Return the [x, y] coordinate for the center point of the cell that contains the specified text.  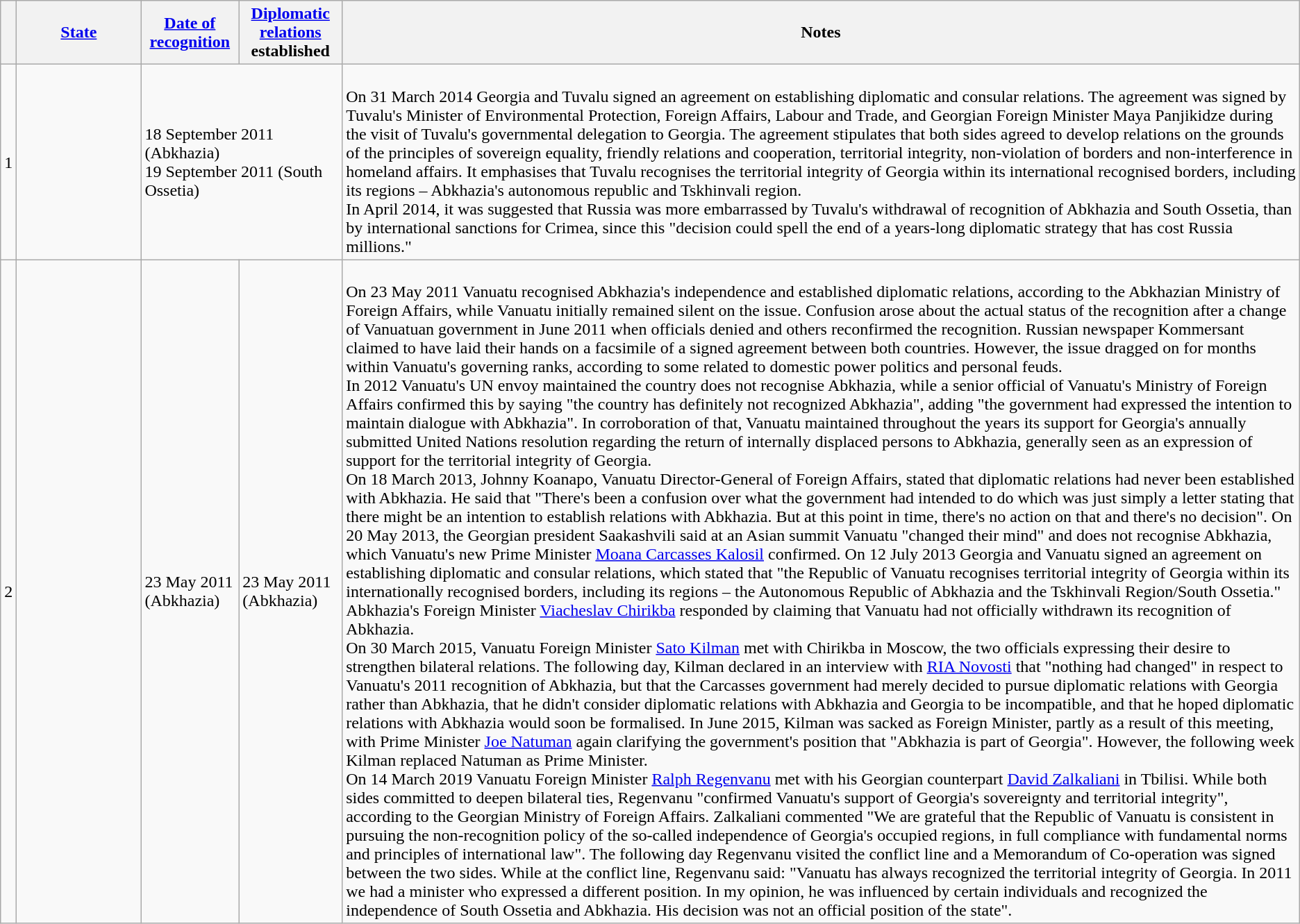
Notes [821, 33]
State [79, 33]
Date of recognition [190, 33]
2 [8, 591]
Diplomatic relations established [290, 33]
18 September 2011 (Abkhazia) 19 September 2011 (South Ossetia) [242, 162]
1 [8, 162]
